Search for the cell housing the specified text and yield its (X, Y) center coordinate. 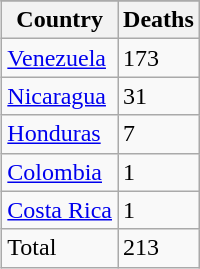
213 (159, 248)
Total (60, 248)
Honduras (60, 134)
31 (159, 96)
Costa Rica (60, 210)
Colombia (60, 172)
Deaths (159, 20)
173 (159, 58)
7 (159, 134)
Nicaragua (60, 96)
Venezuela (60, 58)
Country (60, 20)
